Pinpoint the cell where the given text exists, returning its [X, Y] midpoint coordinate. 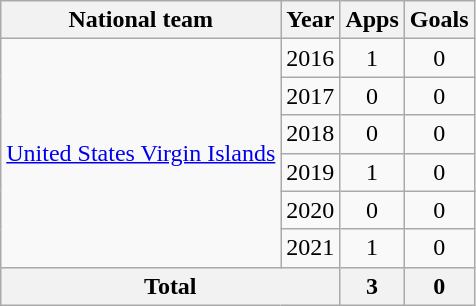
National team [141, 20]
Year [310, 20]
2019 [310, 172]
2017 [310, 96]
2020 [310, 210]
3 [372, 286]
Goals [439, 20]
Apps [372, 20]
2018 [310, 134]
2016 [310, 58]
2021 [310, 248]
Total [170, 286]
United States Virgin Islands [141, 153]
